Return the (x, y) coordinate for the center point of the cell that contains the specified text.  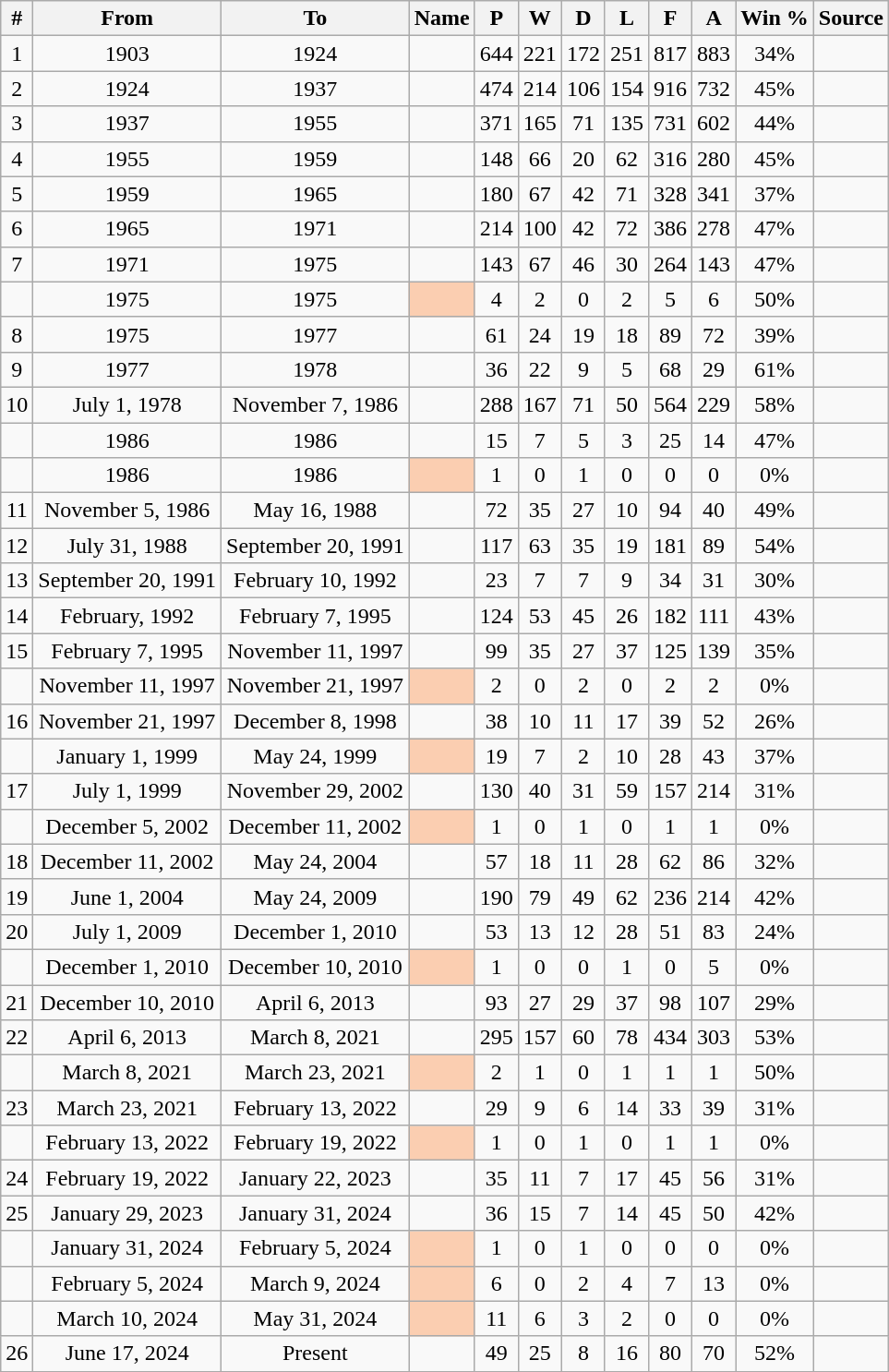
316 (670, 159)
61% (775, 369)
L (626, 18)
To (316, 18)
34 (670, 581)
181 (670, 546)
29% (775, 1002)
Name (441, 18)
July 1, 1978 (127, 404)
March 10, 2024 (127, 1318)
58% (775, 404)
66 (539, 159)
November 7, 1986 (316, 404)
30 (626, 264)
167 (539, 404)
100 (539, 229)
79 (539, 897)
A (715, 18)
24% (775, 932)
125 (670, 651)
288 (497, 404)
165 (539, 124)
602 (715, 124)
January 29, 2023 (127, 1213)
30% (775, 581)
June 1, 2004 (127, 897)
53% (775, 1038)
280 (715, 159)
1903 (127, 54)
182 (670, 616)
135 (626, 124)
February 10, 1992 (316, 581)
46 (583, 264)
328 (670, 194)
111 (715, 616)
221 (539, 54)
21 (17, 1002)
732 (715, 89)
303 (715, 1038)
July 31, 1988 (127, 546)
January 1, 1999 (127, 756)
52 (715, 721)
54% (775, 546)
Source (851, 18)
130 (497, 791)
474 (497, 89)
38 (497, 721)
December 5, 2002 (127, 826)
D (583, 18)
November 5, 1986 (127, 511)
39% (775, 334)
49% (775, 511)
# (17, 18)
93 (497, 1002)
June 17, 2024 (127, 1354)
98 (670, 1002)
44% (775, 124)
99 (497, 651)
86 (715, 861)
51 (670, 932)
148 (497, 159)
December 8, 1998 (316, 721)
371 (497, 124)
564 (670, 404)
229 (715, 404)
916 (670, 89)
264 (670, 264)
May 24, 2009 (316, 897)
52% (775, 1354)
94 (670, 511)
80 (670, 1354)
May 31, 2024 (316, 1318)
May 24, 2004 (316, 861)
124 (497, 616)
278 (715, 229)
341 (715, 194)
59 (626, 791)
1978 (316, 369)
July 1, 1999 (127, 791)
May 16, 1988 (316, 511)
190 (497, 897)
November 29, 2002 (316, 791)
Win % (775, 18)
F (670, 18)
83 (715, 932)
26% (775, 721)
61 (497, 334)
434 (670, 1038)
35% (775, 651)
70 (715, 1354)
644 (497, 54)
106 (583, 89)
February, 1992 (127, 616)
817 (670, 54)
March 9, 2024 (316, 1283)
139 (715, 651)
78 (626, 1038)
154 (626, 89)
236 (670, 897)
731 (670, 124)
180 (497, 194)
56 (715, 1178)
43% (775, 616)
W (539, 18)
P (497, 18)
251 (626, 54)
172 (583, 54)
May 24, 1999 (316, 756)
July 1, 2009 (127, 932)
68 (670, 369)
295 (497, 1038)
Present (316, 1354)
January 22, 2023 (316, 1178)
43 (715, 756)
883 (715, 54)
34% (775, 54)
386 (670, 229)
63 (539, 546)
From (127, 18)
107 (715, 1002)
57 (497, 861)
117 (497, 546)
33 (670, 1108)
32% (775, 861)
60 (583, 1038)
